Determine the [X, Y] coordinate at the center of the cell enclosing the given text.  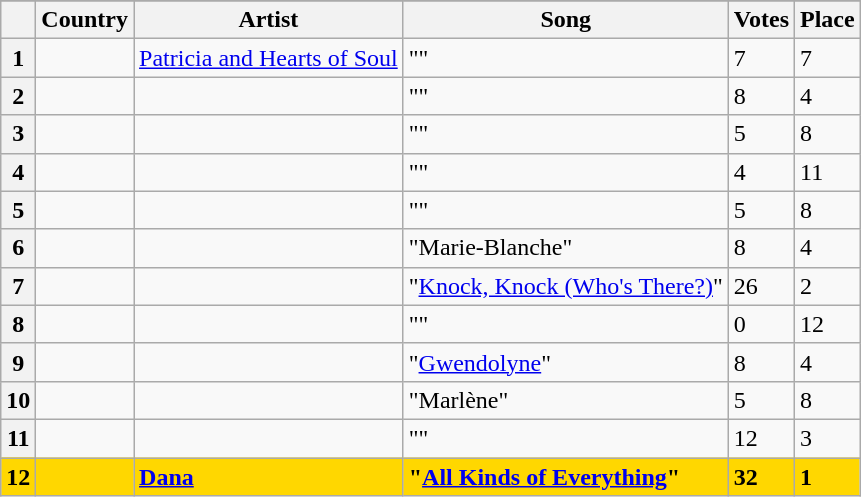
"Gwendolyne" [566, 362]
Country [85, 20]
Artist [269, 20]
Place [828, 20]
"All Kinds of Everything" [566, 477]
10 [18, 400]
Dana [269, 477]
"Knock, Knock (Who's There?)" [566, 286]
Patricia and Hearts of Soul [269, 58]
32 [761, 477]
9 [18, 362]
Votes [761, 20]
"Marlène" [566, 400]
6 [18, 248]
"Marie-Blanche" [566, 248]
26 [761, 286]
Song [566, 20]
0 [761, 324]
